Find where the given text appears and provide that cell's center as [x, y] coordinate. 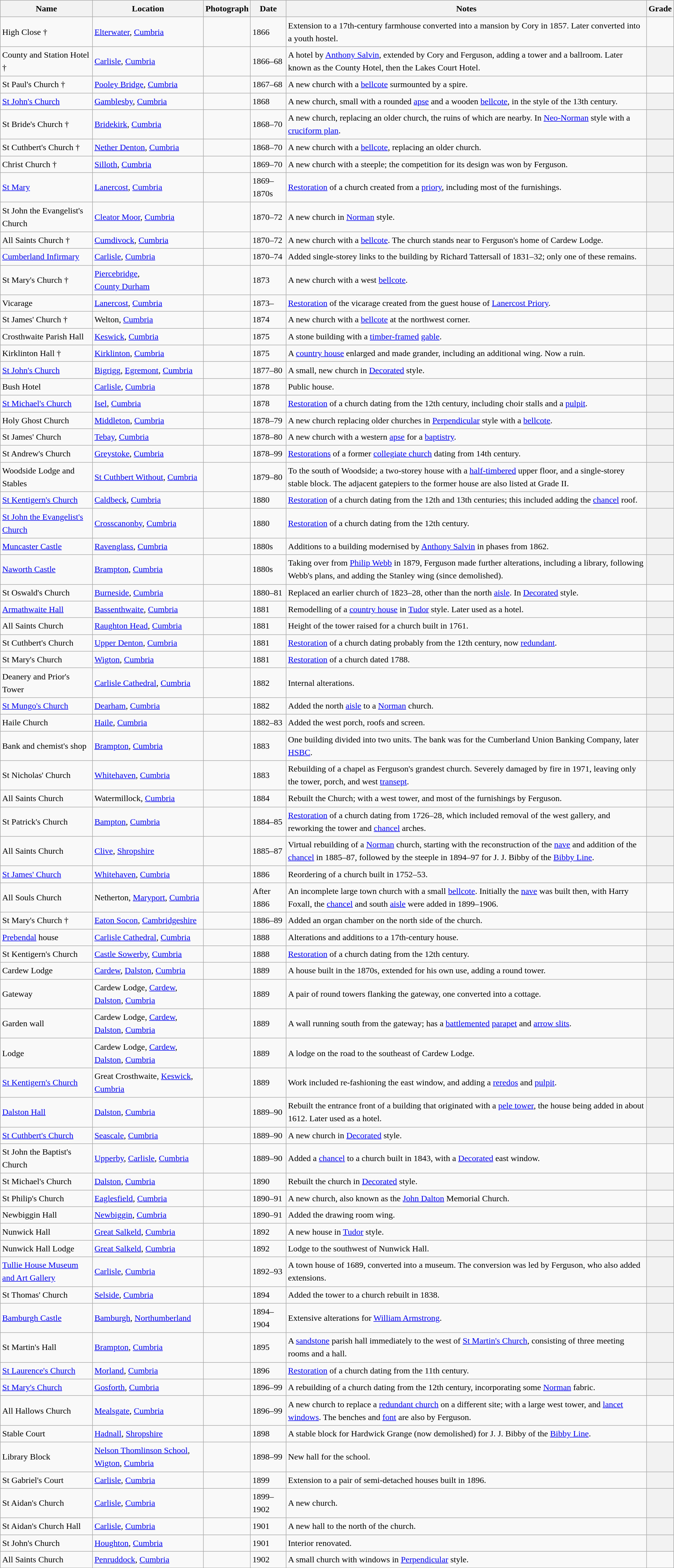
A rebuilding of a church dating from the 12th century, incorporating some Norman fabric. [466, 1387]
1894–1904 [268, 1318]
A wall running south from the gateway; has a battlemented parapet and arrow slits. [466, 1024]
1894 [268, 1295]
County and Station Hotel † [46, 61]
Bridekirk, Cumbria [148, 125]
Replaced an earlier church of 1823–28, other than the north aisle. In Decorated style. [466, 593]
Haile Church [46, 723]
A sandstone parish hall immediately to the west of St Martin's Church, consisting of three meeting rooms and a hall. [466, 1347]
A stone building with a timber-framed gable. [466, 337]
Nunwick Hall [46, 1231]
1870–74 [268, 257]
1884 [268, 798]
Grade [660, 9]
1885–87 [268, 851]
St John the Baptist's Church [46, 1158]
Middleton, Cumbria [148, 420]
Penruddock, Cumbria [148, 1559]
Netherton, Maryport, Cumbria [148, 897]
1890 [268, 1182]
1867–68 [268, 85]
Public house. [466, 387]
A new house in Tudor style. [466, 1231]
Bamburgh, Northumberland [148, 1318]
Gateway [46, 994]
Rebuilt the entrance front of a building that originated with a pele tower, the house being added in about 1612. Later used as a hotel. [466, 1112]
A hotel by Anthony Salvin, extended by Cory and Ferguson, adding a tower and a ballroom. Later known as the County Hotel, then the Lakes Court Hotel. [466, 61]
Restoration of a church dating from the 11th century. [466, 1371]
Work included re-fashioning the east window, and adding a reredos and pulpit. [466, 1083]
1878–99 [268, 454]
A town house of 1689, converted into a museum. The conversion was led by Ferguson, who also added extensions. [466, 1271]
Silloth, Cumbria [148, 164]
After 1886 [268, 897]
St James' Church † [46, 320]
A lodge on the road to the southeast of Cardew Lodge. [466, 1053]
Extension to a 17th-century farmhouse converted into a mansion by Cory in 1857. Later converted into a youth hostel. [466, 32]
St Aidan's Church [46, 1503]
A new hall to the north of the church. [466, 1526]
Nelson Thomlinson School, Wigton, Cumbria [148, 1457]
Haile, Cumbria [148, 723]
Location [148, 9]
1866 [268, 32]
A pair of round towers flanking the gateway, one converted into a cottage. [466, 994]
1899–1902 [268, 1503]
Upper Denton, Cumbria [148, 643]
Cleator Moor, Cumbria [148, 217]
St Bride's Church † [46, 125]
Crosthwaite Parish Hall [46, 337]
Restoration of a church created from a priory, including most of the furnishings. [466, 187]
One building divided into two units. The bank was for the Cumberland Union Banking Company, later HSBC. [466, 746]
A small church with windows in Perpendicular style. [466, 1559]
Raughton Head, Cumbria [148, 626]
A new church with a bellcote, replacing an older church. [466, 147]
St Paul's Church † [46, 85]
St Mungo's Church [46, 706]
Naworth Castle [46, 569]
1868 [268, 101]
Alterations and additions to a 17th-century house. [466, 938]
1884–85 [268, 822]
Eaton Socon, Cambridgeshire [148, 921]
1886–89 [268, 921]
Caldbeck, Cumbria [148, 500]
Added the drawing room wing. [466, 1215]
Stable Court [46, 1434]
Armathwaite Hall [46, 610]
1892–93 [268, 1271]
A new church, also known as the John Dalton Memorial Church. [466, 1198]
1869–1870s [268, 187]
A new church, small with a rounded apse and a wooden bellcote, in the style of the 13th century. [466, 101]
Bampton, Cumbria [148, 822]
Rebuilt the Church; with a west tower, and most of the furnishings by Ferguson. [466, 798]
1878–80 [268, 437]
Clive, Shropshire [148, 851]
1877–80 [268, 370]
Nunwick Hall Lodge [46, 1249]
1895 [268, 1347]
Remodelling of a country house in Tudor style. Later used as a hotel. [466, 610]
Added a chancel to a church built in 1843, with a Decorated east window. [466, 1158]
St Patrick's Church [46, 822]
Height of the tower raised for a church built in 1761. [466, 626]
St Oswald's Church [46, 593]
1869–70 [268, 164]
Photograph [227, 9]
St Philip's Church [46, 1198]
Eaglesfield, Cumbria [148, 1198]
A new church with a bellcote. The church stands near to Ferguson's home of Cardew Lodge. [466, 240]
1873 [268, 280]
1873– [268, 303]
St Gabriel's Court [46, 1480]
1878–79 [268, 420]
1880–81 [268, 593]
Restoration of a church dating from 1726–28, which included removal of the west gallery, and reworking the tower and chancel arches. [466, 822]
1898 [268, 1434]
Woodside Lodge and Stables [46, 477]
Selside, Cumbria [148, 1295]
Vicarage [46, 303]
Mealsgate, Cumbria [148, 1411]
Gosforth, Cumbria [148, 1387]
St Martin's Hall [46, 1347]
Tullie House Museum and Art Gallery [46, 1271]
Newbiggin, Cumbria [148, 1215]
Name [46, 9]
Added the west porch, roofs and screen. [466, 723]
Bush Hotel [46, 387]
1898–99 [268, 1457]
New hall for the school. [466, 1457]
Gamblesby, Cumbria [148, 101]
Cumdivock, Cumbria [148, 240]
St Cuthbert's Church † [46, 147]
Dalston Hall [46, 1112]
Additions to a building modernised by Anthony Salvin in phases from 1862. [466, 546]
1899 [268, 1480]
Christ Church † [46, 164]
1882–83 [268, 723]
A new church with a western apse for a baptistry. [466, 437]
Date [268, 9]
Restoration of a church dated 1788. [466, 659]
A stable block for Hardwick Grange (now demolished) for J. J. Bibby of the Bibby Line. [466, 1434]
Restoration of the vicarage created from the guest house of Lanercost Priory. [466, 303]
A new church. [466, 1503]
Added single-storey links to the building by Richard Tattersall of 1831–32; only one of these remains. [466, 257]
A new church with a steeple; the competition for its design was won by Ferguson. [466, 164]
1902 [268, 1559]
Bank and chemist's shop [46, 746]
Seascale, Cumbria [148, 1135]
All Souls Church [46, 897]
High Close † [46, 32]
Notes [466, 9]
A new church, replacing an older church, the ruins of which are nearby. In Neo-Norman style with a cruciform plan. [466, 125]
A new church with a west bellcote. [466, 280]
Bassenthwaite, Cumbria [148, 610]
Internal alterations. [466, 683]
Pooley Bridge, Cumbria [148, 85]
Newbiggin Hall [46, 1215]
Added the north aisle to a Norman church. [466, 706]
Prebendal house [46, 938]
Holy Ghost Church [46, 420]
Muncaster Castle [46, 546]
Ravenglass, Cumbria [148, 546]
Added the tower to a church rebuilt in 1838. [466, 1295]
Restoration of a church dating from the 12th century, including choir stalls and a pulpit. [466, 403]
Rebuilt the church in Decorated style. [466, 1182]
Elterwater, Cumbria [148, 32]
Morland, Cumbria [148, 1371]
A new church replacing older churches in Perpendicular style with a bellcote. [466, 420]
Piercebridge,County Durham [148, 280]
Upperby, Carlisle, Cumbria [148, 1158]
Lodge to the southwest of Nunwick Hall. [466, 1249]
Interior renovated. [466, 1543]
A country house enlarged and made grander, including an additional wing. Now a ruin. [466, 354]
Restoration of a church dating from the 12th and 13th centuries; this included adding the chancel roof. [466, 500]
A new church in Decorated style. [466, 1135]
Cardew Lodge [46, 971]
St Andrew's Church [46, 454]
Extensive alterations for William Armstrong. [466, 1318]
Great Crosthwaite, Keswick, Cumbria [148, 1083]
St Cuthbert Without, Cumbria [148, 477]
A house built in the 1870s, extended for his own use, adding a round tower. [466, 971]
Cumberland Infirmary [46, 257]
Kirklinton Hall † [46, 354]
1874 [268, 320]
1879–80 [268, 477]
A new church in Norman style. [466, 217]
St Laurence's Church [46, 1371]
Lodge [46, 1053]
Kirklinton, Cumbria [148, 354]
St Nicholas' Church [46, 775]
Bigrigg, Egremont, Cumbria [148, 370]
Wigton, Cumbria [148, 659]
Hadnall, Shropshire [148, 1434]
St Aidan's Church Hall [46, 1526]
Reordering of a church built in 1752–53. [466, 874]
A new church with a bellcote surmounted by a spire. [466, 85]
Garden wall [46, 1024]
Rebuilding of a chapel as Ferguson's grandest church. Severely damaged by fire in 1971, leaving only the tower, porch, and west transept. [466, 775]
1886 [268, 874]
Greystoke, Cumbria [148, 454]
Nether Denton, Cumbria [148, 147]
Restorations of a former collegiate church dating from 14th century. [466, 454]
Cardew, Dalston, Cumbria [148, 971]
1866–68 [268, 61]
Watermillock, Cumbria [148, 798]
All Saints Church † [46, 240]
Isel, Cumbria [148, 403]
St Thomas' Church [46, 1295]
Crosscanonby, Cumbria [148, 523]
Restoration of a church dating probably from the 12th century, now redundant. [466, 643]
Houghton, Cumbria [148, 1543]
A small, new church in Decorated style. [466, 370]
Deanery and Prior's Tower [46, 683]
Dearham, Cumbria [148, 706]
Tebay, Cumbria [148, 437]
Castle Sowerby, Cumbria [148, 954]
Burneside, Cumbria [148, 593]
Extension to a pair of semi-detached houses built in 1896. [466, 1480]
Bamburgh Castle [46, 1318]
Library Block [46, 1457]
Welton, Cumbria [148, 320]
A new church with a bellcote at the northwest corner. [466, 320]
All Hallows Church [46, 1411]
Keswick, Cumbria [148, 337]
1896 [268, 1371]
St Mary [46, 187]
Added an organ chamber on the north side of the church. [466, 921]
